From the cell containing the given text, extract its center point as (X, Y) coordinate. 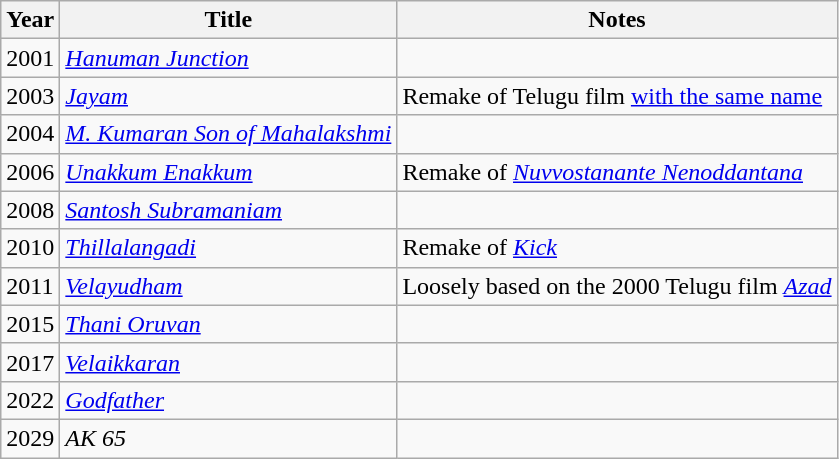
Thani Oruvan (228, 324)
Thillalangadi (228, 248)
M. Kumaran Son of Mahalakshmi (228, 134)
Godfather (228, 400)
2015 (30, 324)
Unakkum Enakkum (228, 172)
Velaikkaran (228, 362)
Hanuman Junction (228, 58)
Remake of Kick (617, 248)
2010 (30, 248)
Santosh Subramaniam (228, 210)
Loosely based on the 2000 Telugu film Azad (617, 286)
Year (30, 20)
2003 (30, 96)
2001 (30, 58)
AK 65 (228, 438)
Velayudham (228, 286)
Title (228, 20)
2017 (30, 362)
2022 (30, 400)
2006 (30, 172)
Remake of Nuvvostanante Nenoddantana (617, 172)
2029 (30, 438)
Remake of Telugu film with the same name (617, 96)
Notes (617, 20)
2011 (30, 286)
2008 (30, 210)
2004 (30, 134)
Jayam (228, 96)
